Output the [X, Y] coordinate of the center of the cell containing the given text.  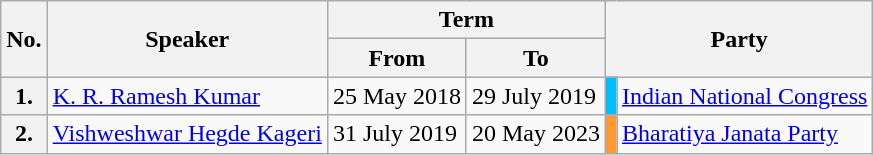
Party [738, 39]
2. [24, 134]
Vishweshwar Hegde Kageri [187, 134]
K. R. Ramesh Kumar [187, 96]
1. [24, 96]
31 July 2019 [396, 134]
25 May 2018 [396, 96]
Indian National Congress [745, 96]
From [396, 58]
29 July 2019 [536, 96]
Term [466, 20]
No. [24, 39]
Bharatiya Janata Party [745, 134]
20 May 2023 [536, 134]
To [536, 58]
Speaker [187, 39]
